For the text-containing cell, return its midpoint in (X, Y) coordinate format. 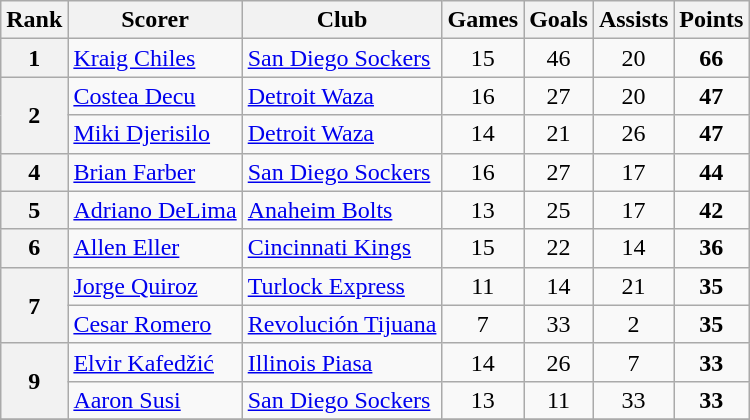
Illinois Piasa (342, 362)
Elvir Kafedžić (155, 362)
44 (712, 172)
6 (34, 248)
Aaron Susi (155, 400)
Allen Eller (155, 248)
Anaheim Bolts (342, 210)
Turlock Express (342, 286)
Games (483, 20)
Miki Djerisilo (155, 134)
4 (34, 172)
Cincinnati Kings (342, 248)
Kraig Chiles (155, 58)
46 (559, 58)
1 (34, 58)
Cesar Romero (155, 324)
42 (712, 210)
Points (712, 20)
22 (559, 248)
5 (34, 210)
36 (712, 248)
66 (712, 58)
Rank (34, 20)
Revolución Tijuana (342, 324)
Club (342, 20)
Jorge Quiroz (155, 286)
Adriano DeLima (155, 210)
25 (559, 210)
Goals (559, 20)
9 (34, 381)
Costea Decu (155, 96)
Brian Farber (155, 172)
Scorer (155, 20)
Assists (633, 20)
